Detect which cell encompasses the target text, then output its (x, y) center coordinate. 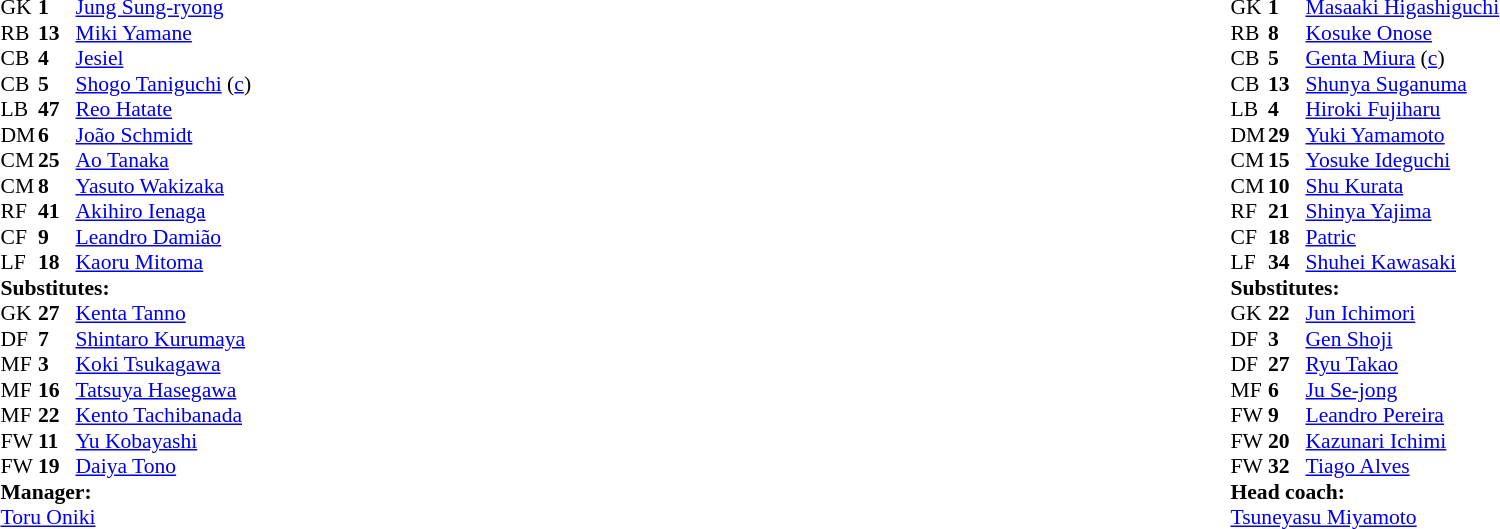
7 (57, 339)
47 (57, 109)
15 (1287, 161)
Leandro Damião (164, 237)
32 (1287, 467)
Manager: (126, 492)
Tatsuya Hasegawa (164, 390)
Akihiro Ienaga (164, 211)
Shu Kurata (1403, 186)
Jesiel (164, 59)
Kaoru Mitoma (164, 263)
Kosuke Onose (1403, 33)
Kazunari Ichimi (1403, 441)
Leandro Pereira (1403, 415)
10 (1287, 186)
Yuki Yamamoto (1403, 135)
20 (1287, 441)
11 (57, 441)
Miki Yamane (164, 33)
João Schmidt (164, 135)
Jun Ichimori (1403, 313)
Ao Tanaka (164, 161)
Yosuke Ideguchi (1403, 161)
Koki Tsukagawa (164, 365)
Shogo Taniguchi (c) (164, 84)
Kento Tachibanada (164, 415)
Ryu Takao (1403, 365)
Daiya Tono (164, 467)
16 (57, 390)
Yu Kobayashi (164, 441)
Shintaro Kurumaya (164, 339)
Tiago Alves (1403, 467)
25 (57, 161)
Shinya Yajima (1403, 211)
Yasuto Wakizaka (164, 186)
Kenta Tanno (164, 313)
Gen Shoji (1403, 339)
21 (1287, 211)
19 (57, 467)
Genta Miura (c) (1403, 59)
Shunya Suganuma (1403, 84)
Patric (1403, 237)
Head coach: (1364, 492)
29 (1287, 135)
Reo Hatate (164, 109)
Hiroki Fujiharu (1403, 109)
Ju Se-jong (1403, 390)
34 (1287, 263)
41 (57, 211)
Shuhei Kawasaki (1403, 263)
